Locate the cell with the specified text and output its [X, Y] center coordinate. 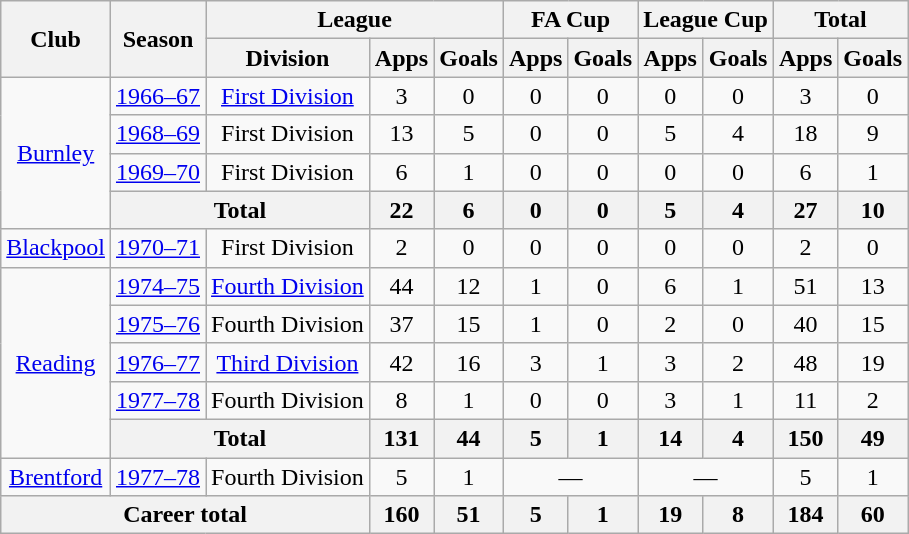
49 [873, 438]
16 [469, 362]
60 [873, 515]
Third Division [288, 362]
18 [805, 134]
League Cup [706, 20]
37 [401, 324]
160 [401, 515]
48 [805, 362]
27 [805, 210]
12 [469, 286]
Blackpool [56, 248]
1969–70 [158, 172]
184 [805, 515]
Career total [186, 515]
Brentford [56, 477]
League [355, 20]
22 [401, 210]
1970–71 [158, 248]
1968–69 [158, 134]
Club [56, 39]
1966–67 [158, 96]
Division [288, 58]
10 [873, 210]
131 [401, 438]
1975–76 [158, 324]
Reading [56, 362]
FA Cup [570, 20]
Season [158, 39]
1976–77 [158, 362]
9 [873, 134]
40 [805, 324]
Burnley [56, 153]
14 [670, 438]
11 [805, 400]
1974–75 [158, 286]
42 [401, 362]
150 [805, 438]
